Scan for the cell matching the given text and deliver its (x, y) coordinate at center. 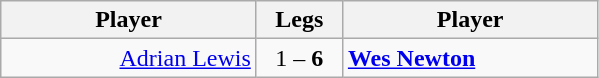
1 – 6 (299, 58)
Wes Newton (470, 58)
Adrian Lewis (129, 58)
Legs (299, 20)
